Scan for the cell matching the given text and deliver its (X, Y) coordinate at center. 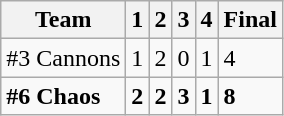
#3 Cannons (64, 58)
#6 Chaos (64, 96)
Final (250, 20)
Team (64, 20)
0 (184, 58)
8 (250, 96)
